Locate the cell with the specified text and output its [X, Y] center coordinate. 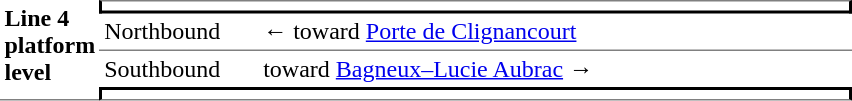
Northbound [180, 33]
Southbound [180, 69]
Line 4 platform level [50, 50]
